Return [X, Y] of the center of cell containing provided text 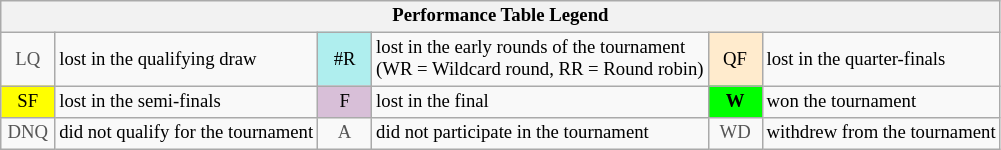
A [345, 134]
lost in the semi-finals [186, 102]
lost in the early rounds of the tournament(WR = Wildcard round, RR = Round robin) [540, 60]
Performance Table Legend [500, 16]
withdrew from the tournament [881, 134]
lost in the final [540, 102]
W [735, 102]
WD [735, 134]
DNQ [28, 134]
did not qualify for the tournament [186, 134]
lost in the qualifying draw [186, 60]
F [345, 102]
won the tournament [881, 102]
QF [735, 60]
lost in the quarter-finals [881, 60]
LQ [28, 60]
did not participate in the tournament [540, 134]
SF [28, 102]
#R [345, 60]
